From the cell containing the given text, extract its center point as (X, Y) coordinate. 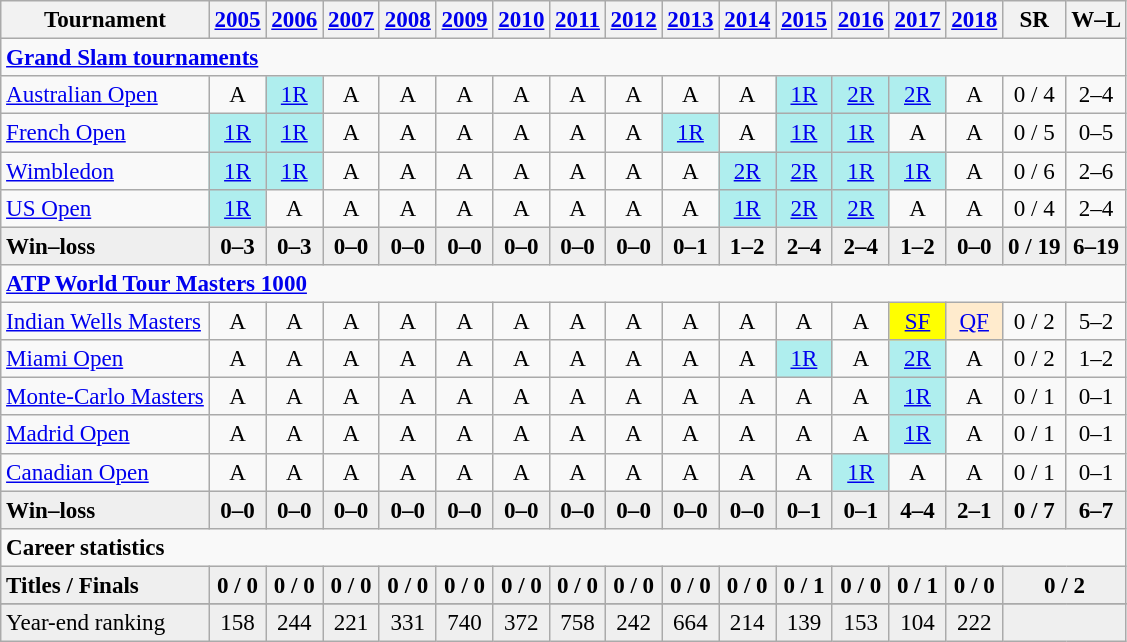
2010 (522, 20)
0–5 (1096, 133)
331 (408, 623)
2014 (748, 20)
2012 (634, 20)
158 (238, 623)
2008 (408, 20)
QF (974, 322)
SR (1034, 20)
2017 (918, 20)
104 (918, 623)
Monte-Carlo Masters (105, 397)
French Open (105, 133)
Madrid Open (105, 435)
Grand Slam tournaments (564, 58)
6–7 (1096, 510)
5–2 (1096, 322)
0 / 5 (1034, 133)
Miami Open (105, 359)
Indian Wells Masters (105, 322)
2007 (352, 20)
6–19 (1096, 246)
0 / 7 (1034, 510)
2018 (974, 20)
Tournament (105, 20)
2–1 (974, 510)
Career statistics (564, 548)
Canadian Open (105, 472)
Titles / Finals (105, 585)
Australian Open (105, 95)
664 (690, 623)
2005 (238, 20)
2011 (578, 20)
W–L (1096, 20)
Wimbledon (105, 171)
2006 (294, 20)
US Open (105, 209)
Year-end ranking (105, 623)
2009 (464, 20)
242 (634, 623)
372 (522, 623)
758 (578, 623)
2013 (690, 20)
222 (974, 623)
221 (352, 623)
139 (804, 623)
740 (464, 623)
SF (918, 322)
153 (860, 623)
0 / 6 (1034, 171)
244 (294, 623)
2015 (804, 20)
2–6 (1096, 171)
0 / 19 (1034, 246)
2016 (860, 20)
214 (748, 623)
4–4 (918, 510)
ATP World Tour Masters 1000 (564, 284)
